Detect which cell encompasses the target text, then output its [x, y] center coordinate. 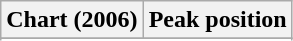
Chart (2006) [72, 20]
Peak position [218, 20]
